Find where the given text appears and provide that cell's center as (X, Y) coordinate. 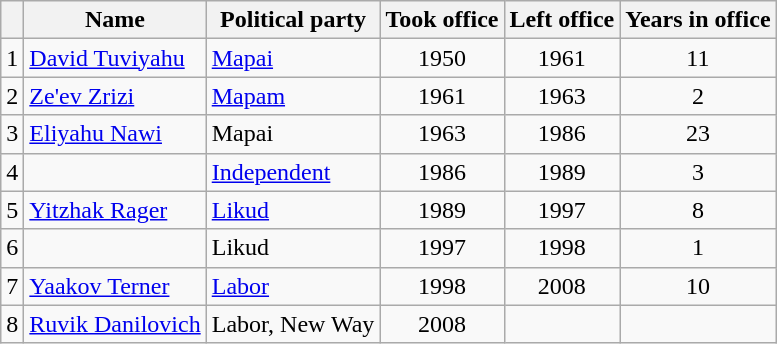
Name (115, 20)
11 (698, 58)
Mapam (293, 96)
Labor, New Way (293, 324)
David Tuviyahu (115, 58)
Left office (562, 20)
Eliyahu Nawi (115, 134)
5 (12, 210)
Took office (442, 20)
Ruvik Danilovich (115, 324)
10 (698, 286)
Years in office (698, 20)
7 (12, 286)
Labor (293, 286)
23 (698, 134)
Yitzhak Rager (115, 210)
Yaakov Terner (115, 286)
6 (12, 248)
Ze'ev Zrizi (115, 96)
4 (12, 172)
1950 (442, 58)
Political party (293, 20)
Independent (293, 172)
